From the cell containing the given text, extract its center point as (X, Y) coordinate. 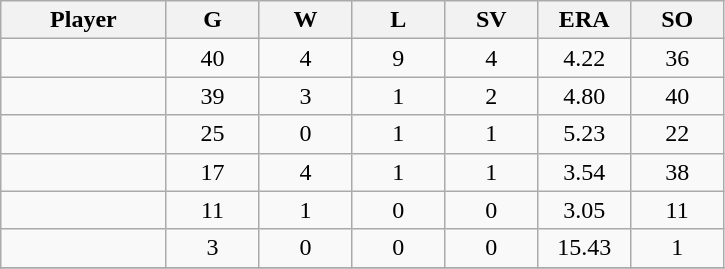
SV (492, 20)
4.22 (584, 58)
25 (212, 134)
G (212, 20)
15.43 (584, 248)
2 (492, 96)
3.05 (584, 210)
22 (678, 134)
39 (212, 96)
Player (84, 20)
38 (678, 172)
L (398, 20)
ERA (584, 20)
36 (678, 58)
3.54 (584, 172)
SO (678, 20)
17 (212, 172)
5.23 (584, 134)
W (306, 20)
9 (398, 58)
4.80 (584, 96)
